Search for the cell housing the specified text and yield its [X, Y] center coordinate. 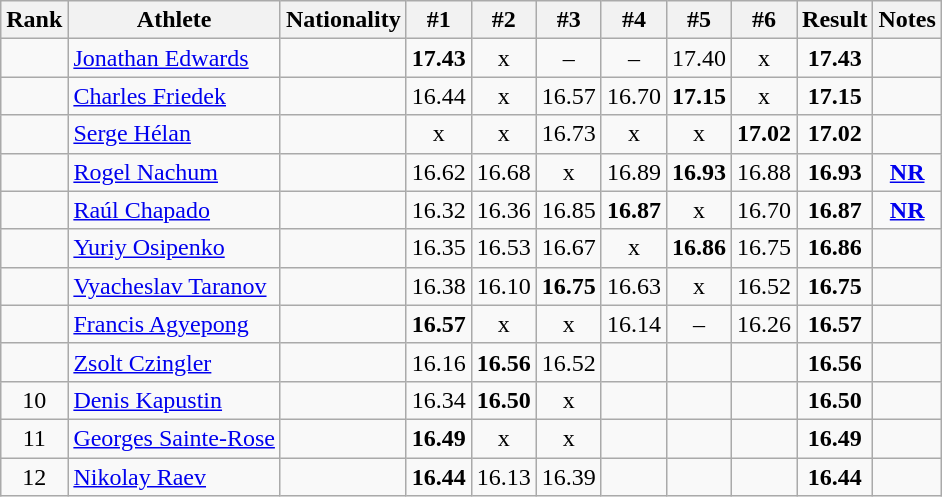
16.85 [568, 210]
16.53 [504, 248]
16.88 [764, 172]
16.26 [764, 324]
Result [835, 20]
Rank [34, 20]
Yuriy Osipenko [174, 248]
16.39 [568, 477]
10 [34, 400]
16.68 [504, 172]
16.34 [438, 400]
Nikolay Raev [174, 477]
Notes [907, 20]
12 [34, 477]
16.32 [438, 210]
Athlete [174, 20]
#6 [764, 20]
#5 [698, 20]
Francis Agyepong [174, 324]
#3 [568, 20]
Georges Sainte-Rose [174, 438]
#1 [438, 20]
16.16 [438, 362]
16.13 [504, 477]
Raúl Chapado [174, 210]
16.36 [504, 210]
Rogel Nachum [174, 172]
16.38 [438, 286]
#4 [634, 20]
Jonathan Edwards [174, 58]
#2 [504, 20]
16.14 [634, 324]
Nationality [343, 20]
Vyacheslav Taranov [174, 286]
16.62 [438, 172]
Denis Kapustin [174, 400]
16.67 [568, 248]
16.10 [504, 286]
Charles Friedek [174, 96]
17.40 [698, 58]
16.35 [438, 248]
11 [34, 438]
16.63 [634, 286]
Zsolt Czingler [174, 362]
16.73 [568, 134]
Serge Hélan [174, 134]
16.89 [634, 172]
